For the text-containing cell, return its midpoint in (x, y) coordinate format. 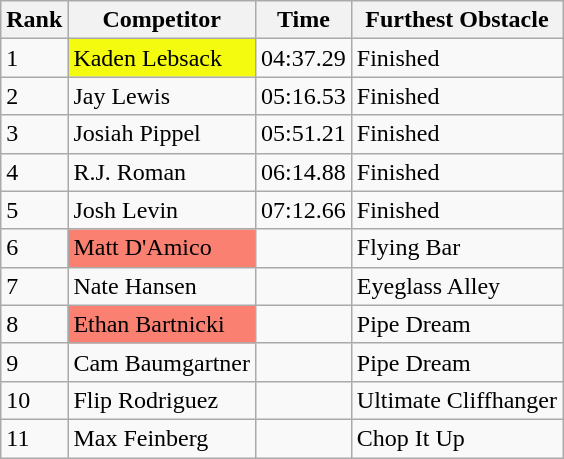
Max Feinberg (162, 438)
Furthest Obstacle (456, 20)
Cam Baumgartner (162, 362)
1 (34, 58)
Josiah Pippel (162, 134)
6 (34, 248)
R.J. Roman (162, 172)
Flip Rodriguez (162, 400)
Competitor (162, 20)
Nate Hansen (162, 286)
Ethan Bartnicki (162, 324)
Flying Bar (456, 248)
Josh Levin (162, 210)
07:12.66 (304, 210)
06:14.88 (304, 172)
2 (34, 96)
Jay Lewis (162, 96)
Time (304, 20)
4 (34, 172)
Chop It Up (456, 438)
7 (34, 286)
11 (34, 438)
04:37.29 (304, 58)
10 (34, 400)
5 (34, 210)
3 (34, 134)
9 (34, 362)
05:16.53 (304, 96)
8 (34, 324)
Ultimate Cliffhanger (456, 400)
Matt D'Amico (162, 248)
05:51.21 (304, 134)
Eyeglass Alley (456, 286)
Rank (34, 20)
Kaden Lebsack (162, 58)
